Provide the (X, Y) coordinate of the cell's center where the given text is located.  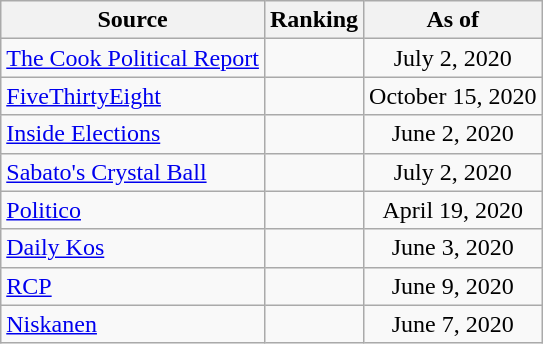
Source (133, 20)
June 2, 2020 (453, 134)
Daily Kos (133, 248)
Inside Elections (133, 134)
FiveThirtyEight (133, 96)
April 19, 2020 (453, 210)
June 7, 2020 (453, 324)
As of (453, 20)
RCP (133, 286)
Ranking (314, 20)
Politico (133, 210)
October 15, 2020 (453, 96)
Niskanen (133, 324)
June 3, 2020 (453, 248)
June 9, 2020 (453, 286)
The Cook Political Report (133, 58)
Sabato's Crystal Ball (133, 172)
